Capture the cell that displays the provided text and extract its [x, y] central coordinate. 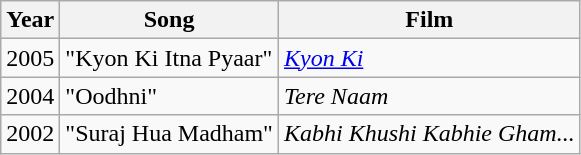
2002 [30, 134]
"Suraj Hua Madham" [170, 134]
"Oodhni" [170, 96]
"Kyon Ki Itna Pyaar" [170, 58]
Song [170, 20]
Kabhi Khushi Kabhie Gham... [429, 134]
2004 [30, 96]
2005 [30, 58]
Film [429, 20]
Year [30, 20]
Tere Naam [429, 96]
Kyon Ki [429, 58]
